Provide the [x, y] coordinate of the cell's center where the given text is located.  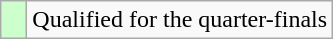
Qualified for the quarter-finals [180, 20]
